Locate the cell with the specified text and output its (X, Y) center coordinate. 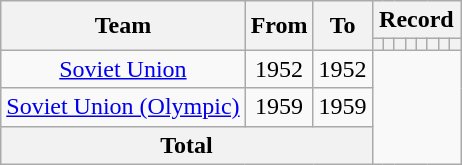
Team (123, 26)
From (279, 26)
Total (186, 145)
To (342, 26)
Soviet Union (Olympic) (123, 107)
Soviet Union (123, 69)
Record (416, 20)
